Find where the given text appears and provide that cell's center as [x, y] coordinate. 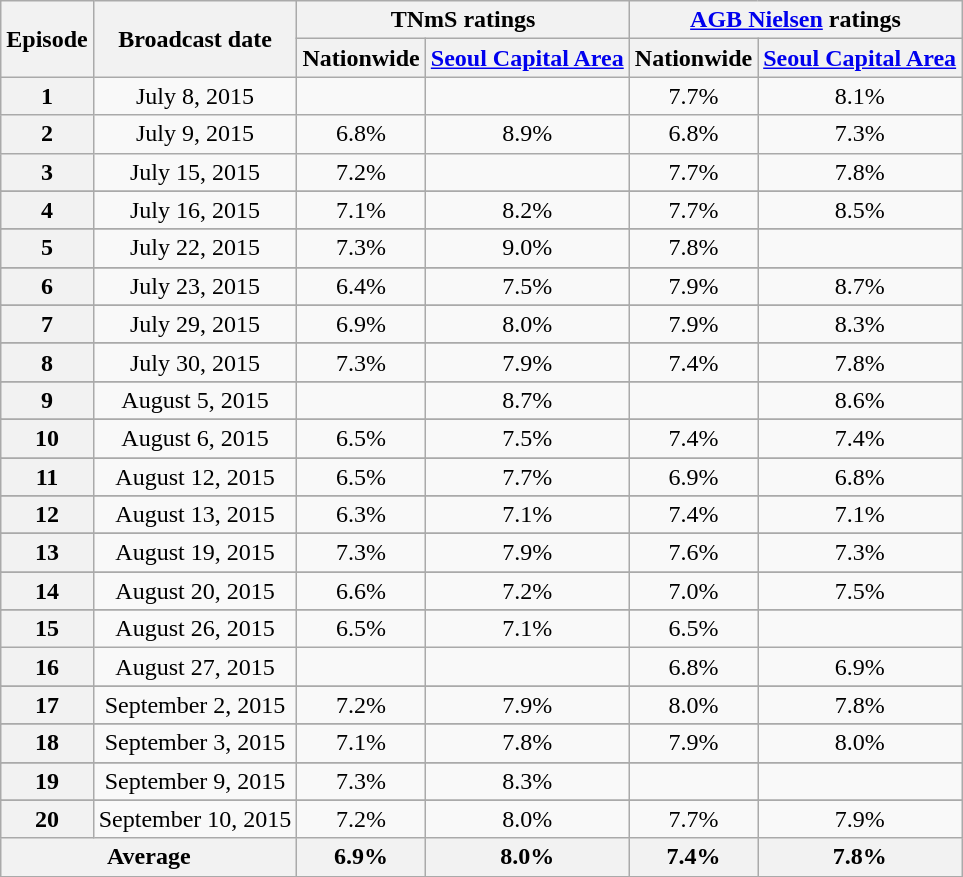
8.2% [527, 210]
9.0% [527, 248]
1 [47, 96]
7 [47, 324]
10 [47, 438]
Episode [47, 39]
9 [47, 400]
September 2, 2015 [195, 705]
August 6, 2015 [195, 438]
7.6% [693, 553]
3 [47, 172]
July 15, 2015 [195, 172]
August 12, 2015 [195, 477]
August 20, 2015 [195, 591]
July 22, 2015 [195, 248]
18 [47, 743]
Broadcast date [195, 39]
July 30, 2015 [195, 362]
11 [47, 477]
6.6% [361, 591]
July 16, 2015 [195, 210]
14 [47, 591]
17 [47, 705]
6.4% [361, 286]
7.0% [693, 591]
6.3% [361, 515]
15 [47, 629]
September 9, 2015 [195, 781]
8 [47, 362]
July 29, 2015 [195, 324]
September 10, 2015 [195, 819]
20 [47, 819]
16 [47, 667]
8.6% [860, 400]
8.1% [860, 96]
August 13, 2015 [195, 515]
8.5% [860, 210]
August 27, 2015 [195, 667]
Average [149, 857]
12 [47, 515]
August 19, 2015 [195, 553]
August 26, 2015 [195, 629]
6 [47, 286]
September 3, 2015 [195, 743]
19 [47, 781]
5 [47, 248]
AGB Nielsen ratings [795, 20]
2 [47, 134]
July 8, 2015 [195, 96]
TNmS ratings [463, 20]
8.9% [527, 134]
July 23, 2015 [195, 286]
4 [47, 210]
July 9, 2015 [195, 134]
13 [47, 553]
August 5, 2015 [195, 400]
